Locate the cell with the specified text and output its (x, y) center coordinate. 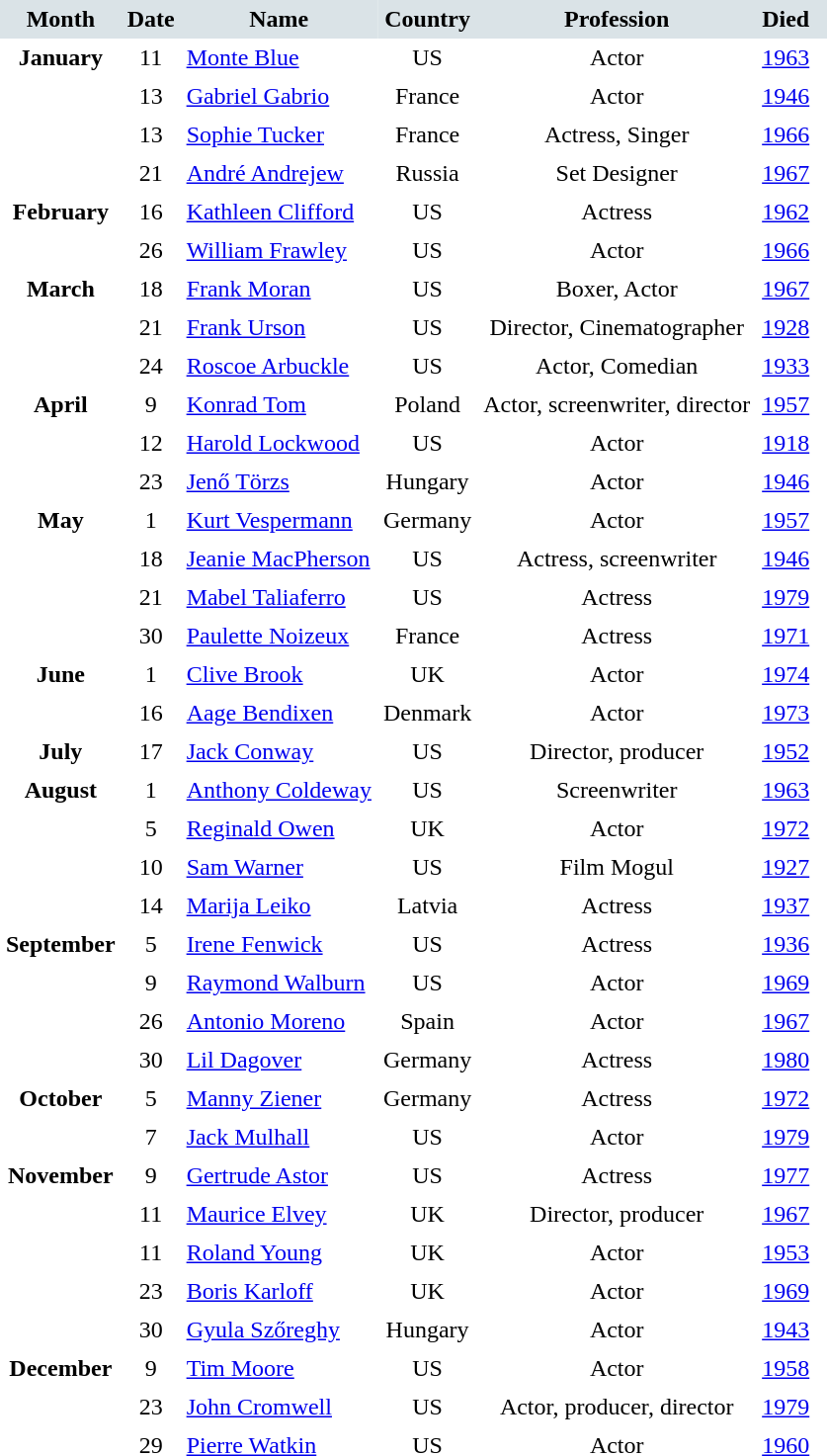
Sam Warner (279, 868)
September (61, 1002)
Gabriel Gabrio (279, 97)
1971 (786, 637)
Screenwriter (617, 791)
Marija Leiko (279, 905)
Irene Fenwick (279, 945)
Frank Urson (279, 328)
Actor, screenwriter, director (617, 405)
12 (151, 443)
Kathleen Clifford (279, 212)
Country (427, 20)
1977 (786, 1176)
Month (61, 20)
Jack Mulhall (279, 1137)
October (61, 1118)
Manny Ziener (279, 1099)
Gyula Szőreghy (279, 1330)
Jeanie MacPherson (279, 559)
1936 (786, 945)
1974 (786, 674)
Denmark (427, 714)
10 (151, 868)
June (61, 694)
Date (151, 20)
1928 (786, 328)
Sophie Tucker (279, 134)
Harold Lockwood (279, 443)
Actor, producer, director (617, 1408)
Russia (427, 174)
Lil Dagover (279, 1060)
1962 (786, 212)
March (61, 328)
Roland Young (279, 1253)
1937 (786, 905)
Aage Bendixen (279, 714)
Antonio Moreno (279, 1022)
24 (151, 366)
January (61, 116)
Raymond Walburn (279, 983)
Set Designer (617, 174)
Mabel Taliaferro (279, 597)
1953 (786, 1253)
Poland (427, 405)
Anthony Coldeway (279, 791)
November (61, 1253)
14 (151, 905)
7 (151, 1137)
Actress, screenwriter (617, 559)
Boris Karloff (279, 1291)
1952 (786, 751)
Name (279, 20)
1973 (786, 714)
February (61, 231)
William Frawley (279, 251)
Reginald Owen (279, 828)
Actress, Singer (617, 134)
Konrad Tom (279, 405)
Died (786, 20)
Film Mogul (617, 868)
John Cromwell (279, 1408)
July (61, 751)
Director, Cinematographer (617, 328)
1980 (786, 1060)
Profession (617, 20)
1943 (786, 1330)
Tim Moore (279, 1368)
May (61, 578)
André Andrejew (279, 174)
Frank Moran (279, 289)
Boxer, Actor (617, 289)
1927 (786, 868)
Actor, Comedian (617, 366)
Jenő Törzs (279, 482)
Monte Blue (279, 57)
Spain (427, 1022)
17 (151, 751)
Roscoe Arbuckle (279, 366)
Paulette Noizeux (279, 637)
April (61, 443)
1958 (786, 1368)
Maurice Elvey (279, 1214)
Clive Brook (279, 674)
Latvia (427, 905)
Jack Conway (279, 751)
1933 (786, 366)
Gertrude Astor (279, 1176)
1918 (786, 443)
Kurt Vespermann (279, 520)
August (61, 848)
